From the cell containing the given text, extract its center point as [x, y] coordinate. 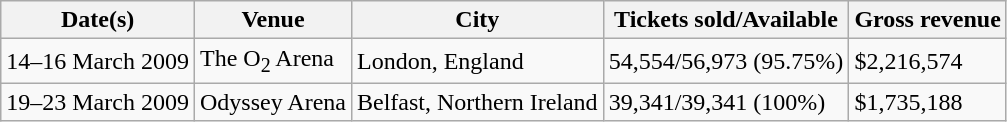
$2,216,574 [928, 61]
54,554/56,973 (95.75%) [726, 61]
19–23 March 2009 [98, 102]
39,341/39,341 (100%) [726, 102]
$1,735,188 [928, 102]
Odyssey Arena [272, 102]
London, England [477, 61]
Belfast, Northern Ireland [477, 102]
Gross revenue [928, 20]
Date(s) [98, 20]
Venue [272, 20]
City [477, 20]
Tickets sold/Available [726, 20]
14–16 March 2009 [98, 61]
The O2 Arena [272, 61]
